Scan for the cell matching the given text and deliver its (X, Y) coordinate at center. 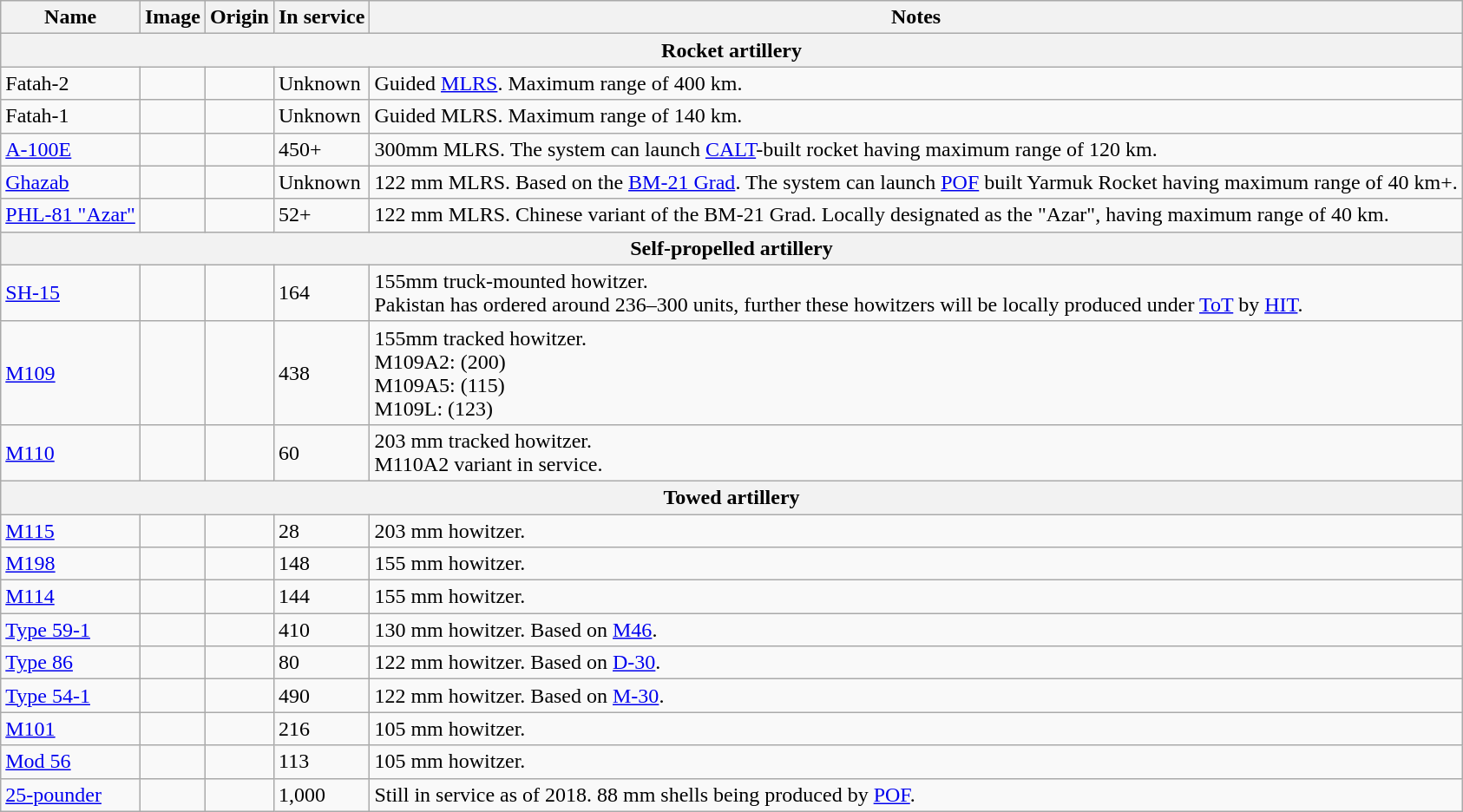
490 (321, 696)
M115 (71, 530)
113 (321, 762)
25-pounder (71, 795)
Guided MLRS. Maximum range of 400 km. (916, 83)
Type 59-1 (71, 630)
Fatah-1 (71, 116)
52+ (321, 215)
450+ (321, 149)
28 (321, 530)
216 (321, 729)
M109 (71, 373)
Guided MLRS. Maximum range of 140 km. (916, 116)
203 mm howitzer. (916, 530)
SH-15 (71, 293)
Self-propelled artillery (732, 248)
1,000 (321, 795)
Fatah-2 (71, 83)
148 (321, 564)
410 (321, 630)
Name (71, 17)
Type 86 (71, 663)
M114 (71, 597)
122 mm howitzer. Based on M-30. (916, 696)
130 mm howitzer. Based on M46. (916, 630)
PHL-81 "Azar" (71, 215)
Still in service as of 2018. 88 mm shells being produced by POF. (916, 795)
80 (321, 663)
122 mm MLRS. Chinese variant of the BM-21 Grad. Locally designated as the "Azar", having maximum range of 40 km. (916, 215)
M110 (71, 453)
Rocket artillery (732, 50)
155mm truck-mounted howitzer.Pakistan has ordered around 236–300 units, further these howitzers will be locally produced under ToT by HIT. (916, 293)
Origin (239, 17)
Notes (916, 17)
122 mm howitzer. Based on D-30. (916, 663)
144 (321, 597)
60 (321, 453)
In service (321, 17)
A-100E (71, 149)
300mm MLRS. The system can launch CALT-built rocket having maximum range of 120 km. (916, 149)
Type 54-1 (71, 696)
203 mm tracked howitzer.M110A2 variant in service. (916, 453)
M101 (71, 729)
155mm tracked howitzer.M109A2: (200)M109A5: (115)M109L: (123) (916, 373)
Image (172, 17)
M198 (71, 564)
Towed artillery (732, 497)
438 (321, 373)
Ghazab (71, 182)
Mod 56 (71, 762)
122 mm MLRS. Based on the BM-21 Grad. The system can launch POF built Yarmuk Rocket having maximum range of 40 km+. (916, 182)
164 (321, 293)
